Return the [x, y] coordinate for the center point of the cell that contains the specified text.  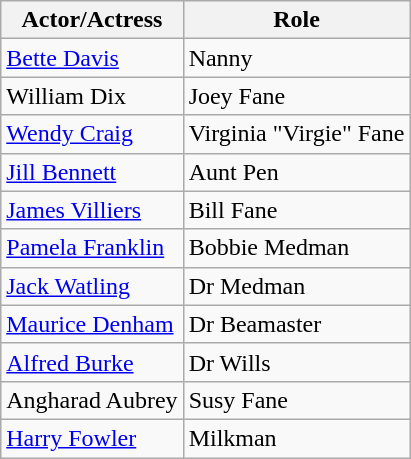
Pamela Franklin [92, 248]
Wendy Craig [92, 134]
Bette Davis [92, 58]
Susy Fane [296, 400]
Dr Medman [296, 286]
Bill Fane [296, 210]
Aunt Pen [296, 172]
Actor/Actress [92, 20]
Virginia "Virgie" Fane [296, 134]
Milkman [296, 438]
James Villiers [92, 210]
Role [296, 20]
William Dix [92, 96]
Jill Bennett [92, 172]
Joey Fane [296, 96]
Jack Watling [92, 286]
Bobbie Medman [296, 248]
Alfred Burke [92, 362]
Dr Wills [296, 362]
Dr Beamaster [296, 324]
Maurice Denham [92, 324]
Angharad Aubrey [92, 400]
Nanny [296, 58]
Harry Fowler [92, 438]
